Return the (x, y) coordinate for the center point of the cell that contains the specified text.  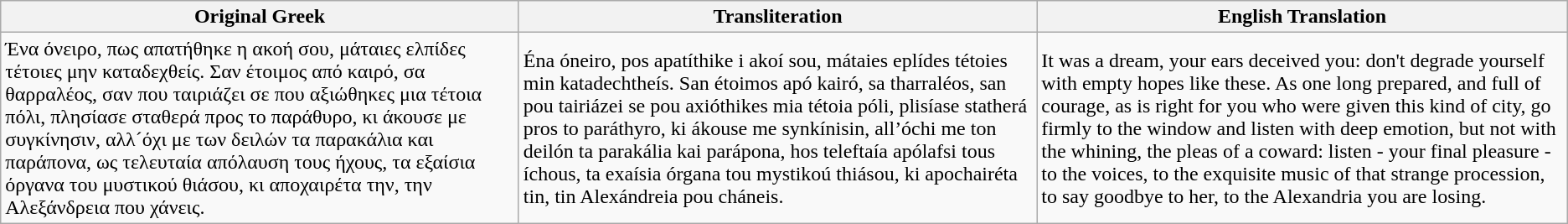
English Translation (1302, 17)
Original Greek (260, 17)
Transliteration (777, 17)
